Output the [x, y] coordinate of the center of the cell containing the given text.  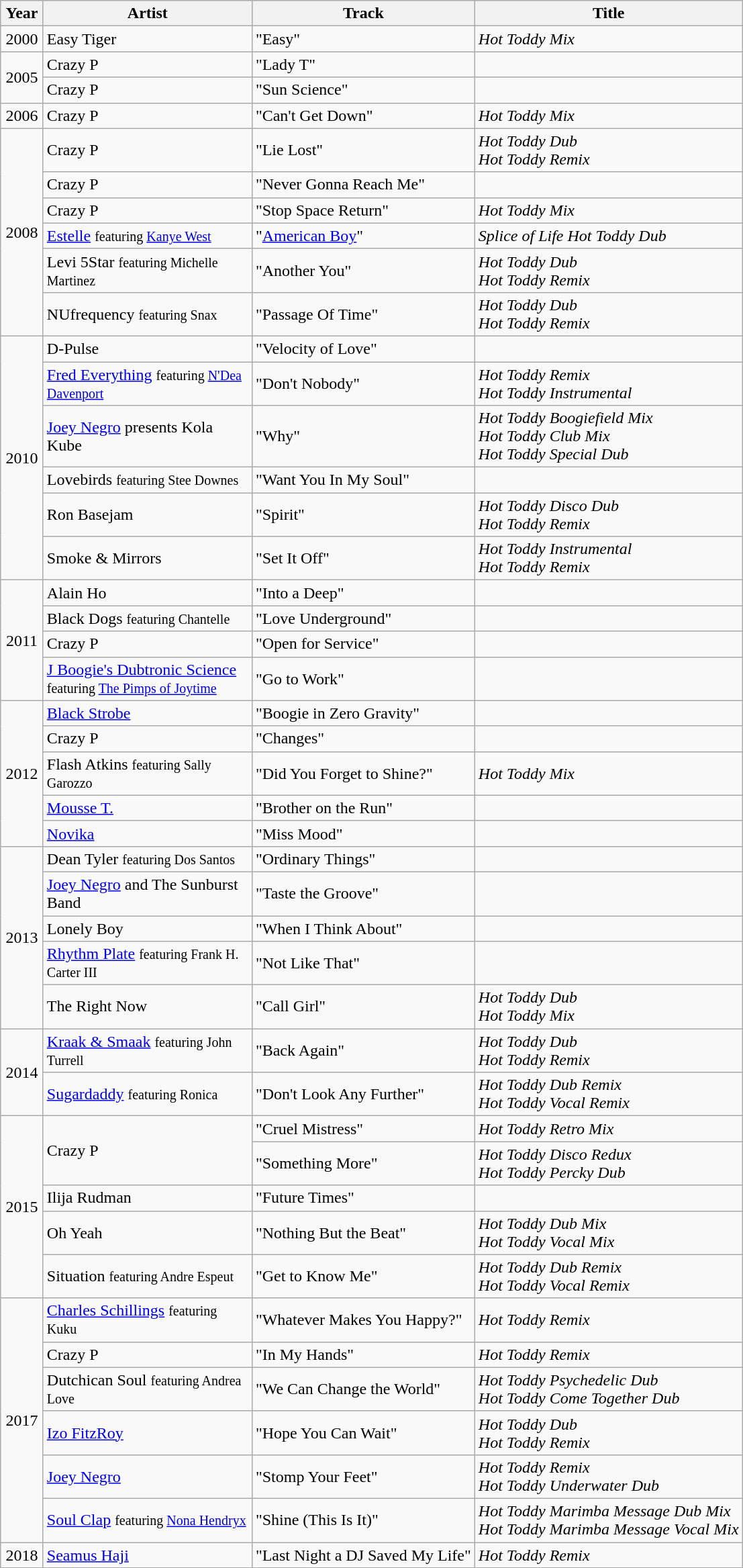
"Miss Mood" [363, 833]
Easy Tiger [148, 39]
Rhythm Plate featuring Frank H. Carter III [148, 963]
"Why" [363, 436]
Smoke & Mirrors [148, 559]
Ilija Rudman [148, 1198]
Joey Negro [148, 1476]
Year [22, 13]
Seamus Haji [148, 1555]
Hot Toddy Disco DubHot Toddy Remix [608, 514]
Sugardaddy featuring Ronica [148, 1095]
Dean Tyler featuring Dos Santos [148, 859]
2008 [22, 232]
Levi 5Star featuring Michelle Martinez [148, 270]
"Not Like That" [363, 963]
2015 [22, 1207]
Hot Toddy DubHot Toddy Mix [608, 1007]
Artist [148, 13]
Charles Schillings featuring Kuku [148, 1320]
Hot Toddy Psychedelic DubHot Toddy Come Together Dub [608, 1389]
"Spirit" [363, 514]
"Nothing But the Beat" [363, 1233]
Lovebirds featuring Stee Downes [148, 480]
J Boogie's Dubtronic Science featuring The Pimps of Joytime [148, 678]
Soul Clap featuring Nona Hendryx [148, 1520]
Fred Everything featuring N'Dea Davenport [148, 383]
"Call Girl" [363, 1007]
2013 [22, 937]
Hot Toddy Dub MixHot Toddy Vocal Mix [608, 1233]
"Hope You Can Wait" [363, 1433]
"Into a Deep" [363, 593]
"Whatever Makes You Happy?" [363, 1320]
"Love Underground" [363, 618]
NUfrequency featuring Snax [148, 314]
"Easy" [363, 39]
"Velocity of Love" [363, 349]
"Get to Know Me" [363, 1276]
D-Pulse [148, 349]
Lonely Boy [148, 929]
"Sun Science" [363, 90]
"Future Times" [363, 1198]
2010 [22, 458]
"Ordinary Things" [363, 859]
The Right Now [148, 1007]
"Don't Look Any Further" [363, 1095]
"Changes" [363, 739]
"When I Think About" [363, 929]
"Something More" [363, 1163]
2006 [22, 116]
Joey Negro and The Sunburst Band [148, 893]
"Stomp Your Feet" [363, 1476]
Track [363, 13]
Joey Negro presents Kola Kube [148, 436]
"Want You In My Soul" [363, 480]
"Passage Of Time" [363, 314]
"Taste the Groove" [363, 893]
Hot Toddy RemixHot Toddy Underwater Dub [608, 1476]
Hot Toddy Retro Mix [608, 1129]
"Shine (This Is It)" [363, 1520]
"Cruel Mistress" [363, 1129]
2011 [22, 641]
Mousse T. [148, 808]
"Brother on the Run" [363, 808]
"In My Hands" [363, 1354]
Estelle featuring Kanye West [148, 236]
Novika [148, 833]
Hot Toddy InstrumentalHot Toddy Remix [608, 559]
Title [608, 13]
"Go to Work" [363, 678]
Black Dogs featuring Chantelle [148, 618]
"Another You" [363, 270]
"Back Again" [363, 1050]
"Stop Space Return" [363, 210]
Dutchican Soul featuring Andrea Love [148, 1389]
"Can't Get Down" [363, 116]
"Don't Nobody" [363, 383]
Hot Toddy Marimba Message Dub MixHot Toddy Marimba Message Vocal Mix [608, 1520]
Hot Toddy RemixHot Toddy Instrumental [608, 383]
Alain Ho [148, 593]
2017 [22, 1420]
Hot Toddy Disco ReduxHot Toddy Percky Dub [608, 1163]
"American Boy" [363, 236]
"Did You Forget to Shine?" [363, 774]
"Set It Off" [363, 559]
2000 [22, 39]
"Lady T" [363, 64]
2005 [22, 77]
2012 [22, 774]
2018 [22, 1555]
Splice of Life Hot Toddy Dub [608, 236]
Izo FitzRoy [148, 1433]
2014 [22, 1072]
"Last Night a DJ Saved My Life" [363, 1555]
Hot Toddy Boogiefield MixHot Toddy Club MixHot Toddy Special Dub [608, 436]
"Open for Service" [363, 644]
"Boogie in Zero Gravity" [363, 713]
"Lie Lost" [363, 150]
Black Strobe [148, 713]
"Never Gonna Reach Me" [363, 185]
Oh Yeah [148, 1233]
Situation featuring Andre Espeut [148, 1276]
"We Can Change the World" [363, 1389]
Kraak & Smaak featuring John Turrell [148, 1050]
Ron Basejam [148, 514]
Flash Atkins featuring Sally Garozzo [148, 774]
